From the cell containing the given text, extract its center point as [x, y] coordinate. 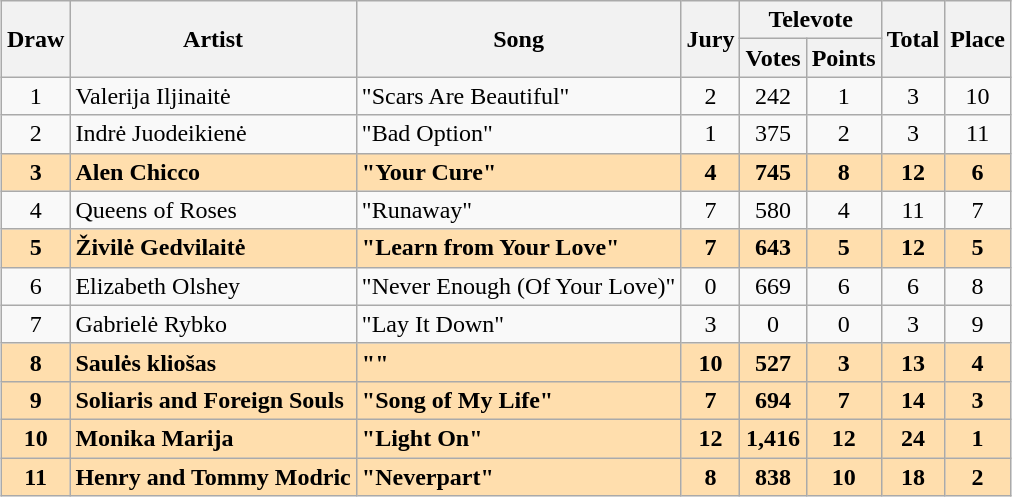
694 [773, 400]
"" [518, 362]
Elizabeth Olshey [213, 286]
Monika Marija [213, 438]
Artist [213, 39]
"Learn from Your Love" [518, 248]
"Scars Are Beautiful" [518, 96]
"Lay It Down" [518, 324]
Jury [710, 39]
Draw [36, 39]
375 [773, 134]
Valerija Iljinaitė [213, 96]
"Bad Option" [518, 134]
1,416 [773, 438]
"Never Enough (Of Your Love)" [518, 286]
Queens of Roses [213, 210]
242 [773, 96]
"Neverpart" [518, 477]
669 [773, 286]
13 [913, 362]
527 [773, 362]
Gabrielė Rybko [213, 324]
745 [773, 172]
18 [913, 477]
Place [978, 39]
838 [773, 477]
"Your Cure" [518, 172]
643 [773, 248]
580 [773, 210]
Živilė Gedvilaitė [213, 248]
Total [913, 39]
Henry and Tommy Modric [213, 477]
Soliaris and Foreign Souls [213, 400]
"Light On" [518, 438]
Song [518, 39]
Saulės kliošas [213, 362]
Points [844, 58]
"Runaway" [518, 210]
Alen Chicco [213, 172]
Indrė Juodeikienė [213, 134]
Votes [773, 58]
24 [913, 438]
14 [913, 400]
Televote [810, 20]
"Song of My Life" [518, 400]
